Determine the (x, y) coordinate at the center of the cell enclosing the given text.  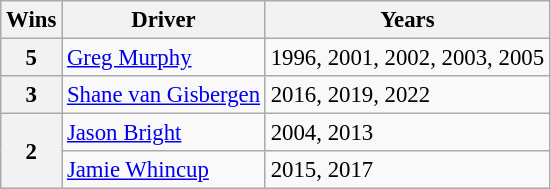
2004, 2013 (407, 133)
Wins (32, 20)
2016, 2019, 2022 (407, 95)
Years (407, 20)
Jamie Whincup (164, 170)
Shane van Gisbergen (164, 95)
5 (32, 58)
Greg Murphy (164, 58)
2 (32, 152)
Jason Bright (164, 133)
2015, 2017 (407, 170)
Driver (164, 20)
1996, 2001, 2002, 2003, 2005 (407, 58)
3 (32, 95)
